Identify which cell holds the provided text, then report its (X, Y) central coordinate. 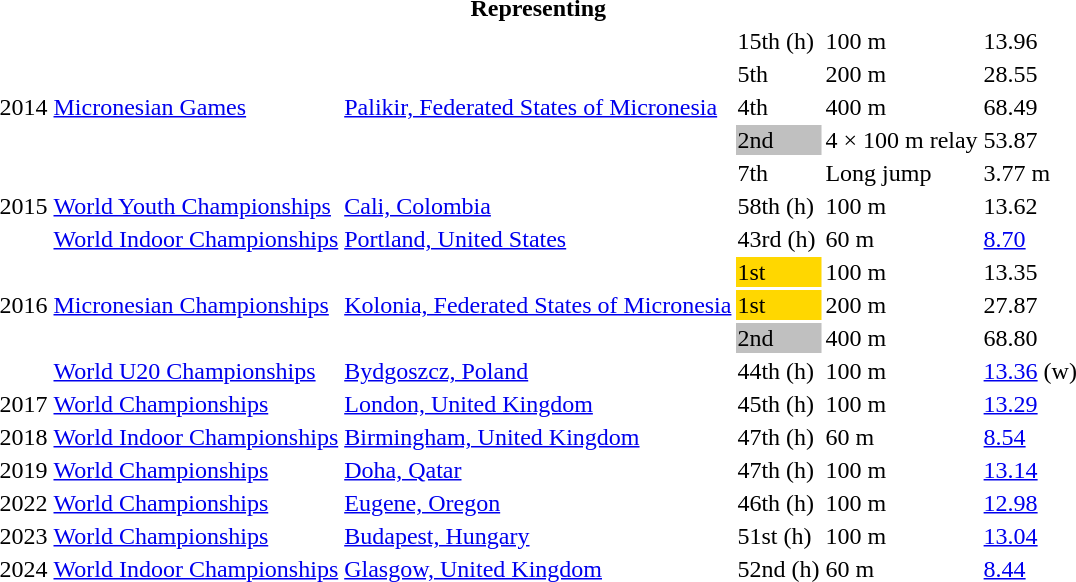
15th (h) (778, 41)
World Youth Championships (196, 206)
Cali, Colombia (538, 206)
Micronesian Championships (196, 305)
Portland, United States (538, 239)
4th (778, 107)
58th (h) (778, 206)
4 × 100 m relay (902, 140)
Budapest, Hungary (538, 536)
Doha, Qatar (538, 470)
44th (h) (778, 371)
Micronesian Games (196, 107)
Bydgoszcz, Poland (538, 371)
51st (h) (778, 536)
43rd (h) (778, 239)
5th (778, 74)
Eugene, Oregon (538, 503)
Palikir, Federated States of Micronesia (538, 107)
London, United Kingdom (538, 404)
World U20 Championships (196, 371)
Long jump (902, 173)
Birmingham, United Kingdom (538, 437)
Kolonia, Federated States of Micronesia (538, 305)
45th (h) (778, 404)
46th (h) (778, 503)
7th (778, 173)
